Find where the given text appears and provide that cell's center as [X, Y] coordinate. 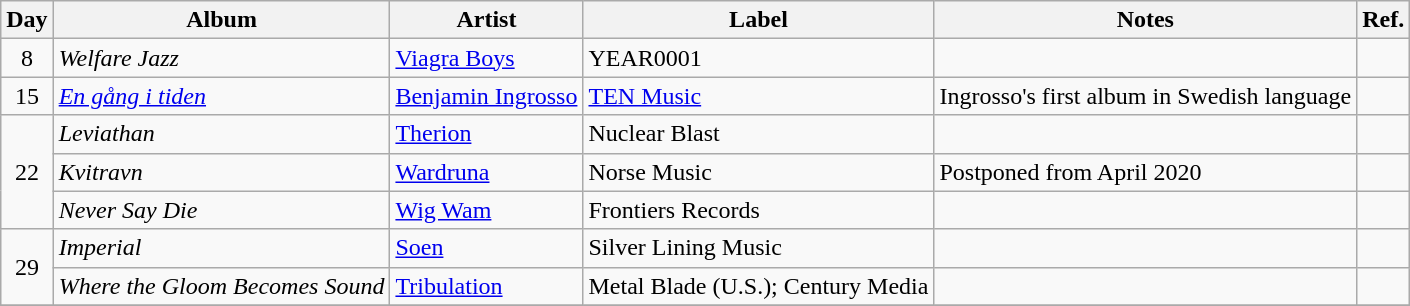
Leviathan [222, 134]
15 [27, 96]
Wig Wam [486, 210]
Wardruna [486, 172]
Norse Music [758, 172]
Kvitravn [222, 172]
En gång i tiden [222, 96]
Where the Gloom Becomes Sound [222, 286]
8 [27, 58]
Day [27, 20]
Label [758, 20]
Soen [486, 248]
Album [222, 20]
Welfare Jazz [222, 58]
Postponed from April 2020 [1146, 172]
Tribulation [486, 286]
Therion [486, 134]
Never Say Die [222, 210]
Artist [486, 20]
YEAR0001 [758, 58]
29 [27, 267]
Notes [1146, 20]
Viagra Boys [486, 58]
TEN Music [758, 96]
Metal Blade (U.S.); Century Media [758, 286]
22 [27, 172]
Ingrosso's first album in Swedish language [1146, 96]
Ref. [1384, 20]
Benjamin Ingrosso [486, 96]
Silver Lining Music [758, 248]
Frontiers Records [758, 210]
Nuclear Blast [758, 134]
Imperial [222, 248]
